From the cell containing the given text, extract its center point as (X, Y) coordinate. 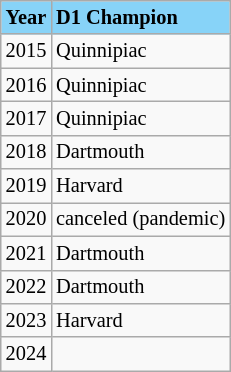
2022 (26, 287)
2016 (26, 85)
2021 (26, 253)
D1 Champion (140, 17)
Year (26, 17)
2020 (26, 219)
2015 (26, 51)
2024 (26, 354)
2019 (26, 186)
canceled (pandemic) (140, 219)
2018 (26, 152)
2017 (26, 118)
2023 (26, 320)
